Pinpoint the cell where the given text exists, returning its (X, Y) midpoint coordinate. 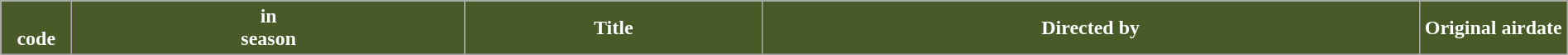
code (36, 28)
inseason (269, 28)
Directed by (1090, 28)
Title (614, 28)
Original airdate (1494, 28)
